Scan for the cell matching the given text and deliver its (x, y) coordinate at center. 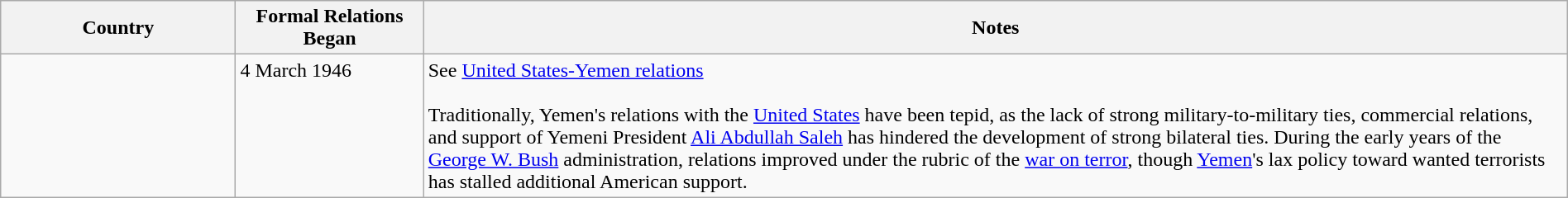
Country (118, 28)
4 March 1946 (329, 125)
Notes (996, 28)
Formal Relations Began (329, 28)
